Output the (x, y) coordinate of the center of the cell containing the given text.  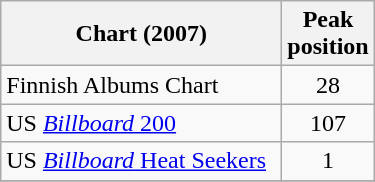
Peakposition (328, 34)
Chart (2007) (142, 34)
107 (328, 123)
US Billboard Heat Seekers (142, 161)
1 (328, 161)
US Billboard 200 (142, 123)
Finnish Albums Chart (142, 85)
28 (328, 85)
